Identify which cell holds the provided text, then report its (x, y) central coordinate. 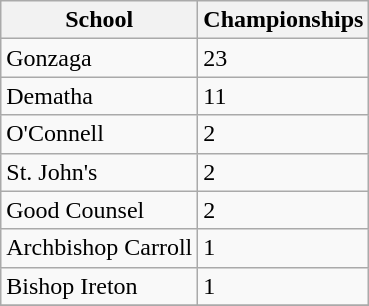
O'Connell (100, 134)
Bishop Ireton (100, 286)
Archbishop Carroll (100, 248)
Championships (284, 20)
Gonzaga (100, 58)
11 (284, 96)
23 (284, 58)
St. John's (100, 172)
Dematha (100, 96)
Good Counsel (100, 210)
School (100, 20)
